Capture the cell that displays the provided text and extract its (x, y) central coordinate. 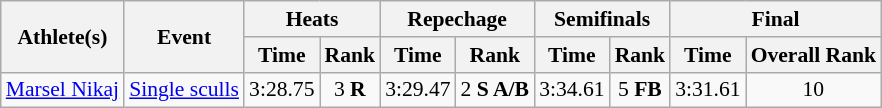
3:31.61 (708, 90)
2 S A/B (496, 90)
5 FB (640, 90)
Overall Rank (814, 55)
Marsel Nikaj (62, 90)
3 R (350, 90)
Repechage (457, 19)
Heats (312, 19)
3:28.75 (282, 90)
3:29.47 (418, 90)
Athlete(s) (62, 36)
Single sculls (184, 90)
Event (184, 36)
Final (776, 19)
Semifinals (602, 19)
10 (814, 90)
3:34.61 (572, 90)
